Identify which cell holds the provided text, then report its [X, Y] central coordinate. 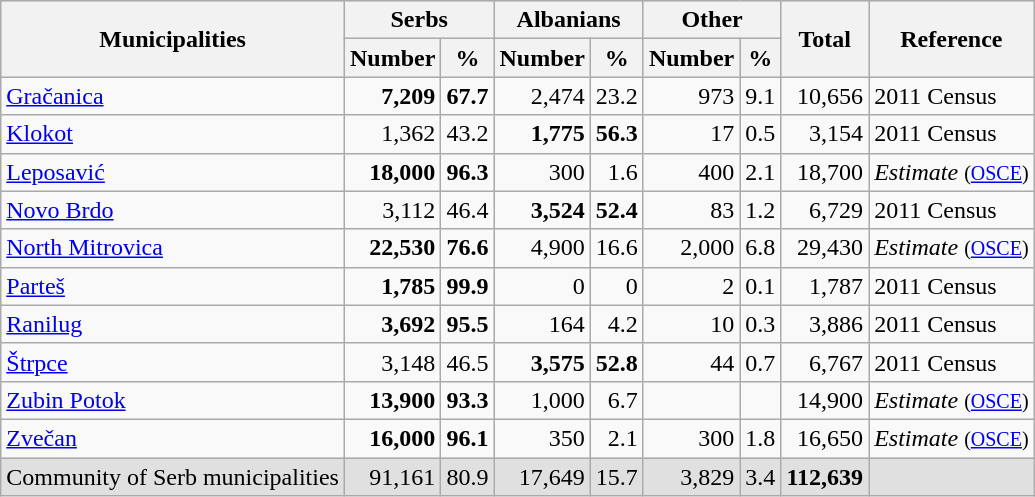
1,785 [392, 286]
16,650 [825, 438]
1,362 [392, 134]
80.9 [468, 477]
23.2 [616, 96]
Total [825, 39]
Other [712, 20]
3,112 [392, 210]
3,575 [542, 362]
3,692 [392, 324]
Leposavić [173, 172]
3,829 [691, 477]
83 [691, 210]
44 [691, 362]
99.9 [468, 286]
112,639 [825, 477]
0.1 [760, 286]
Zvečan [173, 438]
43.2 [468, 134]
56.3 [616, 134]
Zubin Potok [173, 400]
9.1 [760, 96]
1,775 [542, 134]
52.8 [616, 362]
14,900 [825, 400]
3,886 [825, 324]
6,767 [825, 362]
3,154 [825, 134]
7,209 [392, 96]
Klokot [173, 134]
Ranilug [173, 324]
15.7 [616, 477]
18,700 [825, 172]
North Mitrovica [173, 248]
67.7 [468, 96]
2,474 [542, 96]
76.6 [468, 248]
Reference [952, 39]
3,524 [542, 210]
1.8 [760, 438]
46.5 [468, 362]
1.6 [616, 172]
Albanians [568, 20]
22,530 [392, 248]
Gračanica [173, 96]
13,900 [392, 400]
3,148 [392, 362]
10 [691, 324]
Community of Serb municipalities [173, 477]
4.2 [616, 324]
52.4 [616, 210]
Serbs [418, 20]
6,729 [825, 210]
16.6 [616, 248]
6.8 [760, 248]
Novo Brdo [173, 210]
Parteš [173, 286]
1.2 [760, 210]
95.5 [468, 324]
29,430 [825, 248]
96.3 [468, 172]
4,900 [542, 248]
93.3 [468, 400]
0.5 [760, 134]
Municipalities [173, 39]
400 [691, 172]
3.4 [760, 477]
17 [691, 134]
164 [542, 324]
Štrpce [173, 362]
18,000 [392, 172]
0.3 [760, 324]
96.1 [468, 438]
46.4 [468, 210]
2,000 [691, 248]
91,161 [392, 477]
6.7 [616, 400]
2 [691, 286]
1,000 [542, 400]
10,656 [825, 96]
973 [691, 96]
16,000 [392, 438]
1,787 [825, 286]
0.7 [760, 362]
350 [542, 438]
17,649 [542, 477]
